Output the [x, y] coordinate of the center of the cell containing the given text.  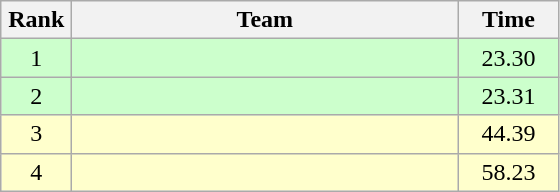
3 [36, 134]
44.39 [508, 134]
1 [36, 58]
Team [265, 20]
23.31 [508, 96]
4 [36, 172]
23.30 [508, 58]
58.23 [508, 172]
2 [36, 96]
Time [508, 20]
Rank [36, 20]
